Pinpoint the cell where the given text exists, returning its (X, Y) midpoint coordinate. 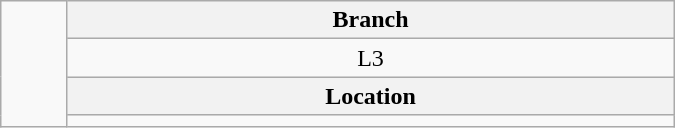
L3 (370, 58)
Branch (370, 20)
Location (370, 96)
